Determine the (X, Y) coordinate at the center of the cell enclosing the given text.  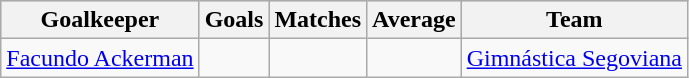
Goalkeeper (100, 20)
Team (574, 20)
Average (414, 20)
Facundo Ackerman (100, 58)
Matches (318, 20)
Goals (234, 20)
Gimnástica Segoviana (574, 58)
